Detect which cell encompasses the target text, then output its (x, y) center coordinate. 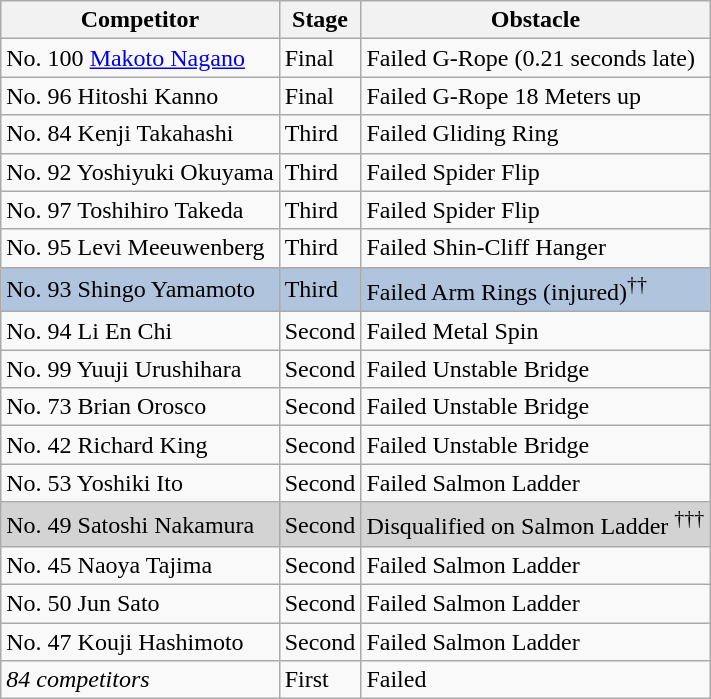
Failed Metal Spin (536, 331)
No. 96 Hitoshi Kanno (140, 96)
Failed Arm Rings (injured)†† (536, 290)
No. 53 Yoshiki Ito (140, 483)
Failed G-Rope (0.21 seconds late) (536, 58)
No. 100 Makoto Nagano (140, 58)
No. 99 Yuuji Urushihara (140, 369)
No. 42 Richard King (140, 445)
No. 73 Brian Orosco (140, 407)
No. 95 Levi Meeuwenberg (140, 248)
Failed G-Rope 18 Meters up (536, 96)
Stage (320, 20)
No. 93 Shingo Yamamoto (140, 290)
Failed (536, 680)
First (320, 680)
No. 49 Satoshi Nakamura (140, 524)
Failed Shin-Cliff Hanger (536, 248)
Obstacle (536, 20)
No. 47 Kouji Hashimoto (140, 642)
Failed Gliding Ring (536, 134)
Competitor (140, 20)
No. 50 Jun Sato (140, 604)
No. 45 Naoya Tajima (140, 566)
Disqualified on Salmon Ladder ††† (536, 524)
No. 97 Toshihiro Takeda (140, 210)
84 competitors (140, 680)
No. 84 Kenji Takahashi (140, 134)
No. 92 Yoshiyuki Okuyama (140, 172)
No. 94 Li En Chi (140, 331)
